Output the [x, y] coordinate of the center of the cell containing the given text.  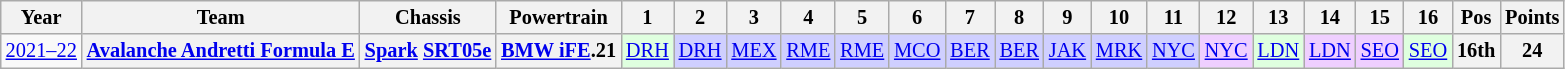
24 [1532, 51]
16 [1428, 17]
3 [754, 17]
1 [648, 17]
7 [970, 17]
Team [221, 17]
8 [1020, 17]
13 [1278, 17]
15 [1380, 17]
Spark SRT05e [428, 51]
9 [1068, 17]
16th [1476, 51]
Year [42, 17]
12 [1226, 17]
4 [808, 17]
2021–22 [42, 51]
2 [700, 17]
14 [1330, 17]
Powertrain [558, 17]
10 [1119, 17]
Points [1532, 17]
Chassis [428, 17]
Pos [1476, 17]
BMW iFE.21 [558, 51]
JAK [1068, 51]
6 [917, 17]
11 [1174, 17]
MEX [754, 51]
5 [862, 17]
MCO [917, 51]
MRK [1119, 51]
Avalanche Andretti Formula E [221, 51]
